Scan for the cell matching the given text and deliver its (X, Y) coordinate at center. 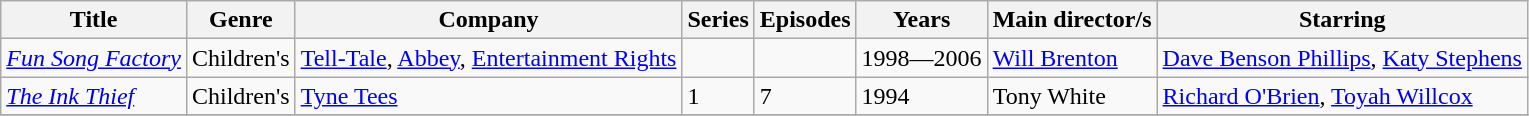
7 (805, 96)
Title (94, 20)
Company (488, 20)
Fun Song Factory (94, 58)
Richard O'Brien, Toyah Willcox (1342, 96)
Starring (1342, 20)
Tony White (1072, 96)
The Ink Thief (94, 96)
Dave Benson Phillips, Katy Stephens (1342, 58)
1 (718, 96)
1998—2006 (922, 58)
Episodes (805, 20)
Main director/s (1072, 20)
Series (718, 20)
Genre (240, 20)
Years (922, 20)
Will Brenton (1072, 58)
1994 (922, 96)
Tyne Tees (488, 96)
Tell-Tale, Abbey, Entertainment Rights (488, 58)
